Pinpoint the cell where the given text exists, returning its [x, y] midpoint coordinate. 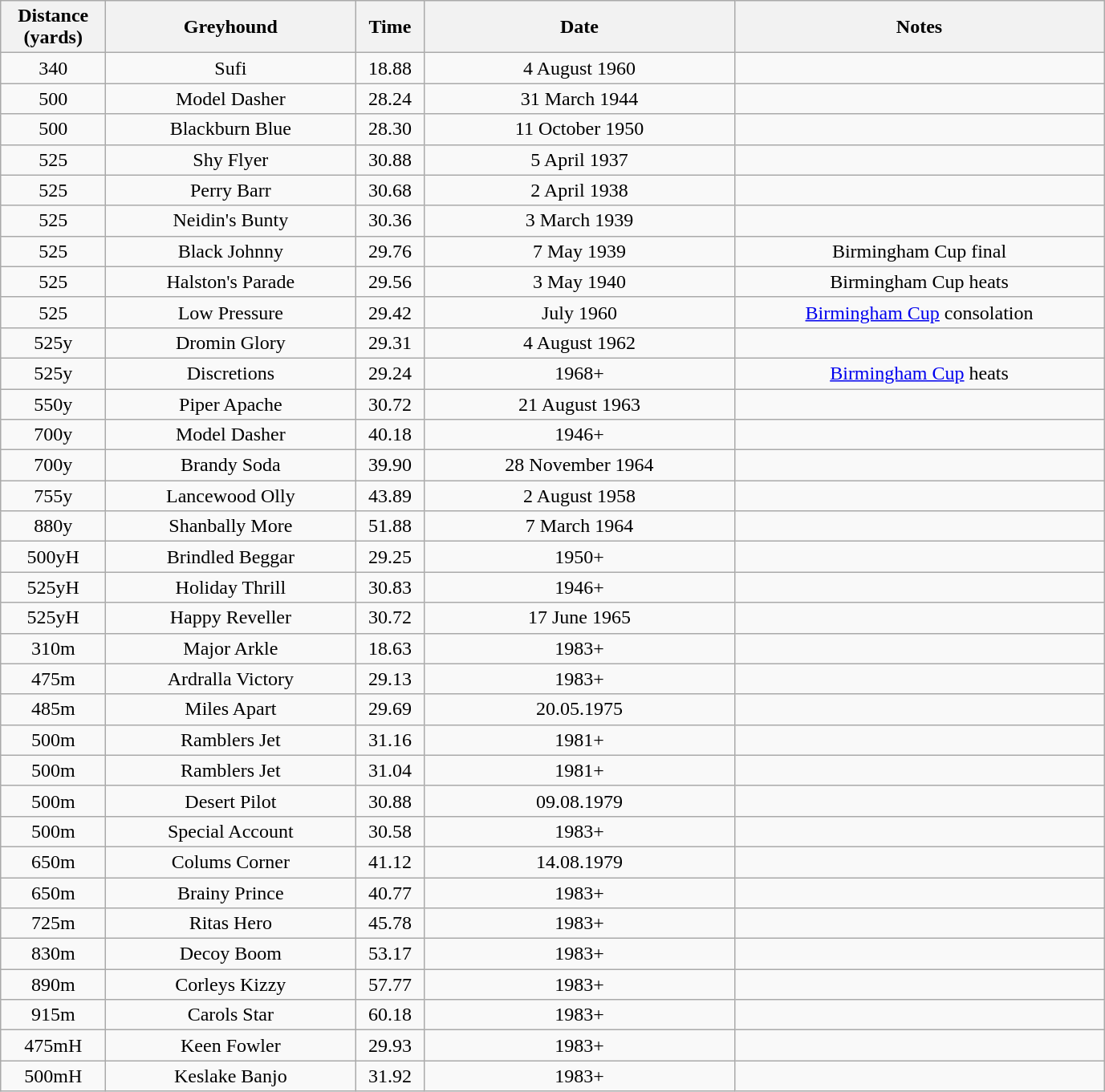
880y [53, 526]
Brainy Prince [231, 893]
60.18 [390, 1015]
29.76 [390, 251]
Brindled Beggar [231, 557]
Lancewood Olly [231, 496]
31.92 [390, 1076]
2 April 1938 [579, 190]
29.31 [390, 343]
4 August 1960 [579, 68]
310m [53, 648]
31.16 [390, 740]
Low Pressure [231, 312]
Keslake Banjo [231, 1076]
57.77 [390, 984]
7 March 1964 [579, 526]
28 November 1964 [579, 465]
3 March 1939 [579, 221]
29.24 [390, 373]
340 [53, 68]
1968+ [579, 373]
53.17 [390, 954]
Discretions [231, 373]
18.88 [390, 68]
Keen Fowler [231, 1045]
Notes [920, 27]
09.08.1979 [579, 801]
500mH [53, 1076]
Sufi [231, 68]
11 October 1950 [579, 129]
7 May 1939 [579, 251]
725m [53, 924]
39.90 [390, 465]
45.78 [390, 924]
29.42 [390, 312]
Greyhound [231, 27]
31 March 1944 [579, 99]
29.69 [390, 709]
Distance(yards) [53, 27]
30.36 [390, 221]
Perry Barr [231, 190]
Miles Apart [231, 709]
Ardralla Victory [231, 679]
21 August 1963 [579, 404]
29.13 [390, 679]
July 1960 [579, 312]
1950+ [579, 557]
40.77 [390, 893]
Special Account [231, 831]
Major Arkle [231, 648]
30.58 [390, 831]
29.25 [390, 557]
28.24 [390, 99]
43.89 [390, 496]
550y [53, 404]
485m [53, 709]
Decoy Boom [231, 954]
Date [579, 27]
4 August 1962 [579, 343]
915m [53, 1015]
20.05.1975 [579, 709]
29.56 [390, 282]
51.88 [390, 526]
Birmingham Cup consolation [920, 312]
Corleys Kizzy [231, 984]
755y [53, 496]
475mH [53, 1045]
5 April 1937 [579, 160]
Black Johnny [231, 251]
Colums Corner [231, 862]
28.30 [390, 129]
Birmingham Cup final [920, 251]
Carols Star [231, 1015]
890m [53, 984]
Halston's Parade [231, 282]
Blackburn Blue [231, 129]
17 June 1965 [579, 618]
475m [53, 679]
Shanbally More [231, 526]
41.12 [390, 862]
830m [53, 954]
Brandy Soda [231, 465]
31.04 [390, 770]
Desert Pilot [231, 801]
14.08.1979 [579, 862]
2 August 1958 [579, 496]
Ritas Hero [231, 924]
3 May 1940 [579, 282]
Happy Reveller [231, 618]
Neidin's Bunty [231, 221]
30.83 [390, 587]
500yH [53, 557]
18.63 [390, 648]
Holiday Thrill [231, 587]
30.68 [390, 190]
40.18 [390, 435]
Shy Flyer [231, 160]
Piper Apache [231, 404]
Time [390, 27]
29.93 [390, 1045]
Dromin Glory [231, 343]
